Detect which cell encompasses the target text, then output its [X, Y] center coordinate. 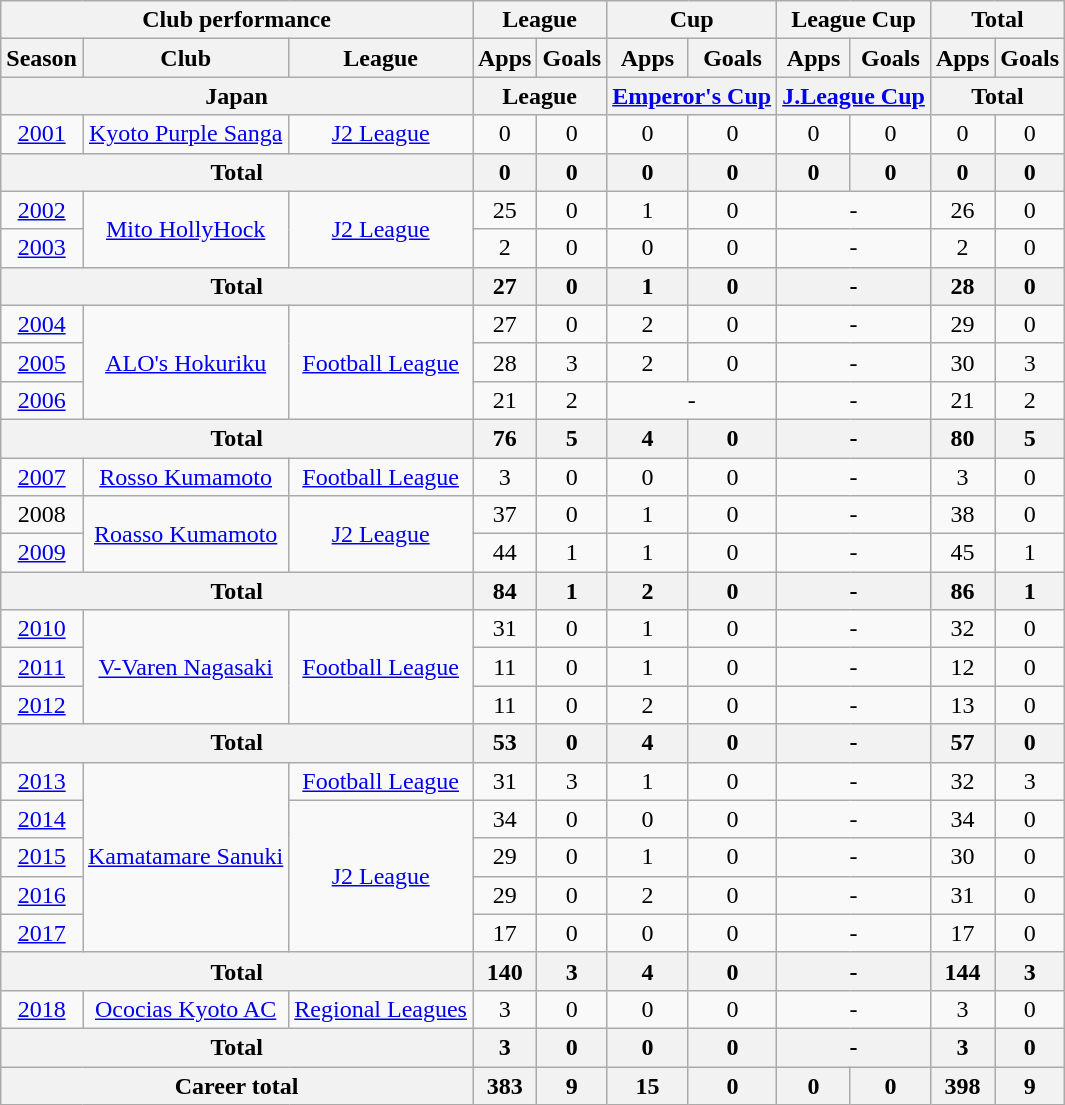
38 [962, 515]
Rosso Kumamoto [185, 477]
V-Varen Nagasaki [185, 667]
84 [504, 591]
Cup [692, 20]
15 [648, 1085]
398 [962, 1085]
2003 [42, 248]
ALO's Hokuriku [185, 362]
2007 [42, 477]
Club [185, 58]
Mito HollyHock [185, 229]
76 [504, 438]
144 [962, 971]
Japan [237, 96]
Career total [237, 1085]
86 [962, 591]
53 [504, 743]
Roasso Kumamoto [185, 534]
2014 [42, 819]
2004 [42, 324]
J.League Cup [854, 96]
Kyoto Purple Sanga [185, 134]
2017 [42, 933]
383 [504, 1085]
2013 [42, 781]
25 [504, 210]
2009 [42, 553]
Club performance [237, 20]
2018 [42, 1009]
Season [42, 58]
2005 [42, 362]
37 [504, 515]
44 [504, 553]
2015 [42, 857]
2016 [42, 895]
13 [962, 705]
2011 [42, 667]
Kamatamare Sanuki [185, 857]
45 [962, 553]
Ococias Kyoto AC [185, 1009]
Regional Leagues [381, 1009]
12 [962, 667]
2008 [42, 515]
26 [962, 210]
2002 [42, 210]
140 [504, 971]
2012 [42, 705]
2010 [42, 629]
2006 [42, 400]
57 [962, 743]
80 [962, 438]
2001 [42, 134]
League Cup [854, 20]
Emperor's Cup [692, 96]
